Identify which cell holds the provided text, then report its (x, y) central coordinate. 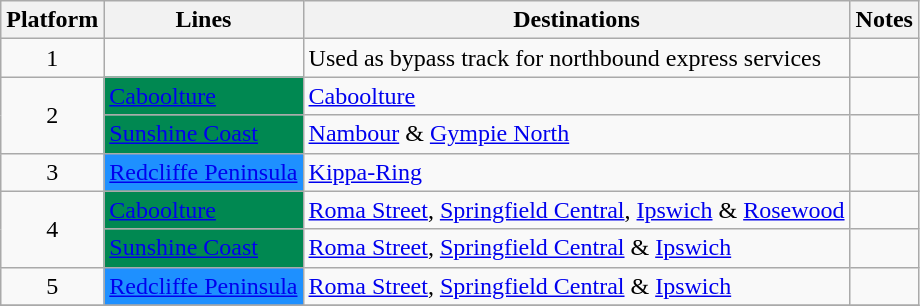
2 (52, 115)
5 (52, 286)
3 (52, 172)
1 (52, 58)
Used as bypass track for northbound express services (576, 58)
Notes (884, 20)
Destinations (576, 20)
Platform (52, 20)
Nambour & Gympie North (576, 134)
Lines (204, 20)
Kippa-Ring (576, 172)
Roma Street, Springfield Central, Ipswich & Rosewood (576, 210)
4 (52, 229)
